Find where the given text appears and provide that cell's center as (x, y) coordinate. 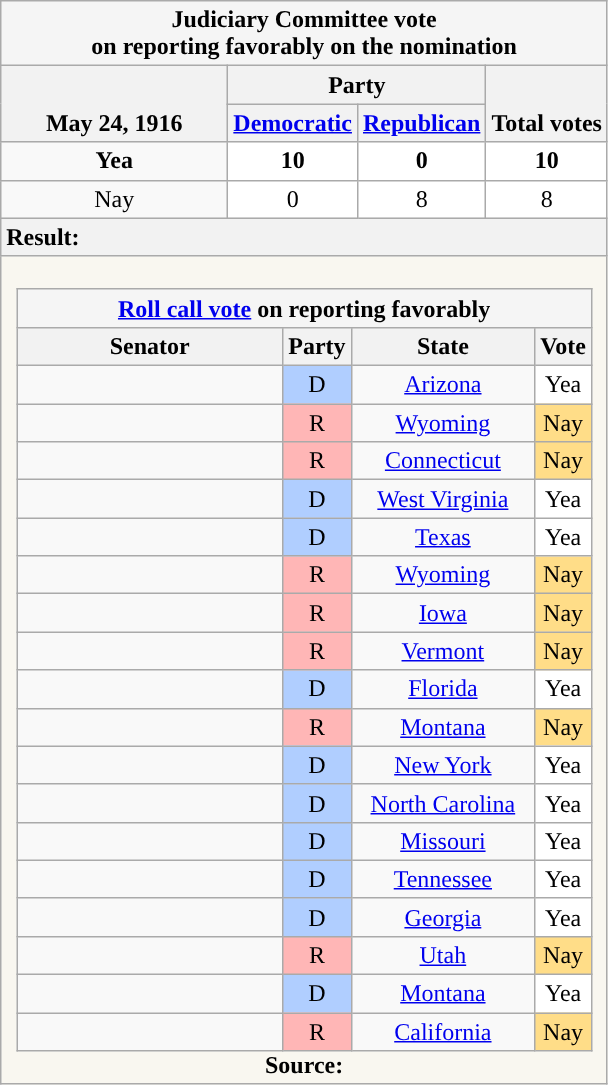
State (443, 346)
Georgia (443, 917)
North Carolina (443, 803)
Result: (304, 237)
Total votes (547, 104)
Texas (443, 537)
Tennessee (443, 879)
Florida (443, 689)
Missouri (443, 841)
May 24, 1916 (114, 104)
Democratic (293, 123)
Judiciary Committee voteon reporting favorably on the nomination (304, 34)
Vermont (443, 651)
Iowa (443, 613)
California (443, 1032)
New York (443, 765)
Utah (443, 955)
Senator (150, 346)
Roll call vote on reporting favorably (304, 308)
Republican (421, 123)
Vote (564, 346)
Arizona (443, 385)
West Virginia (443, 499)
Connecticut (443, 461)
